From the cell containing the given text, extract its center point as [x, y] coordinate. 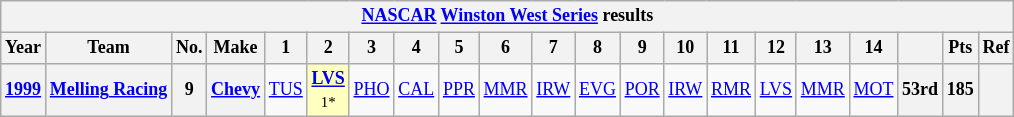
EVG [598, 90]
14 [874, 48]
6 [506, 48]
185 [960, 90]
3 [372, 48]
1999 [24, 90]
Ref [996, 48]
LVS 1* [328, 90]
8 [598, 48]
NASCAR Winston West Series results [508, 16]
Chevy [236, 90]
LVS [776, 90]
5 [460, 48]
RMR [732, 90]
Year [24, 48]
13 [822, 48]
Pts [960, 48]
2 [328, 48]
PPR [460, 90]
12 [776, 48]
MOT [874, 90]
No. [190, 48]
4 [416, 48]
POR [642, 90]
Make [236, 48]
11 [732, 48]
PHO [372, 90]
Melling Racing [108, 90]
7 [554, 48]
10 [686, 48]
TUS [286, 90]
1 [286, 48]
CAL [416, 90]
Team [108, 48]
53rd [920, 90]
